Extract the [x, y] coordinate from the center of the cell holding the provided text.  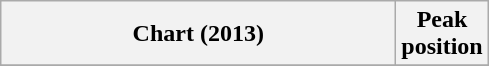
Peakposition [442, 34]
Chart (2013) [198, 34]
